Identify which cell holds the provided text, then report its (x, y) central coordinate. 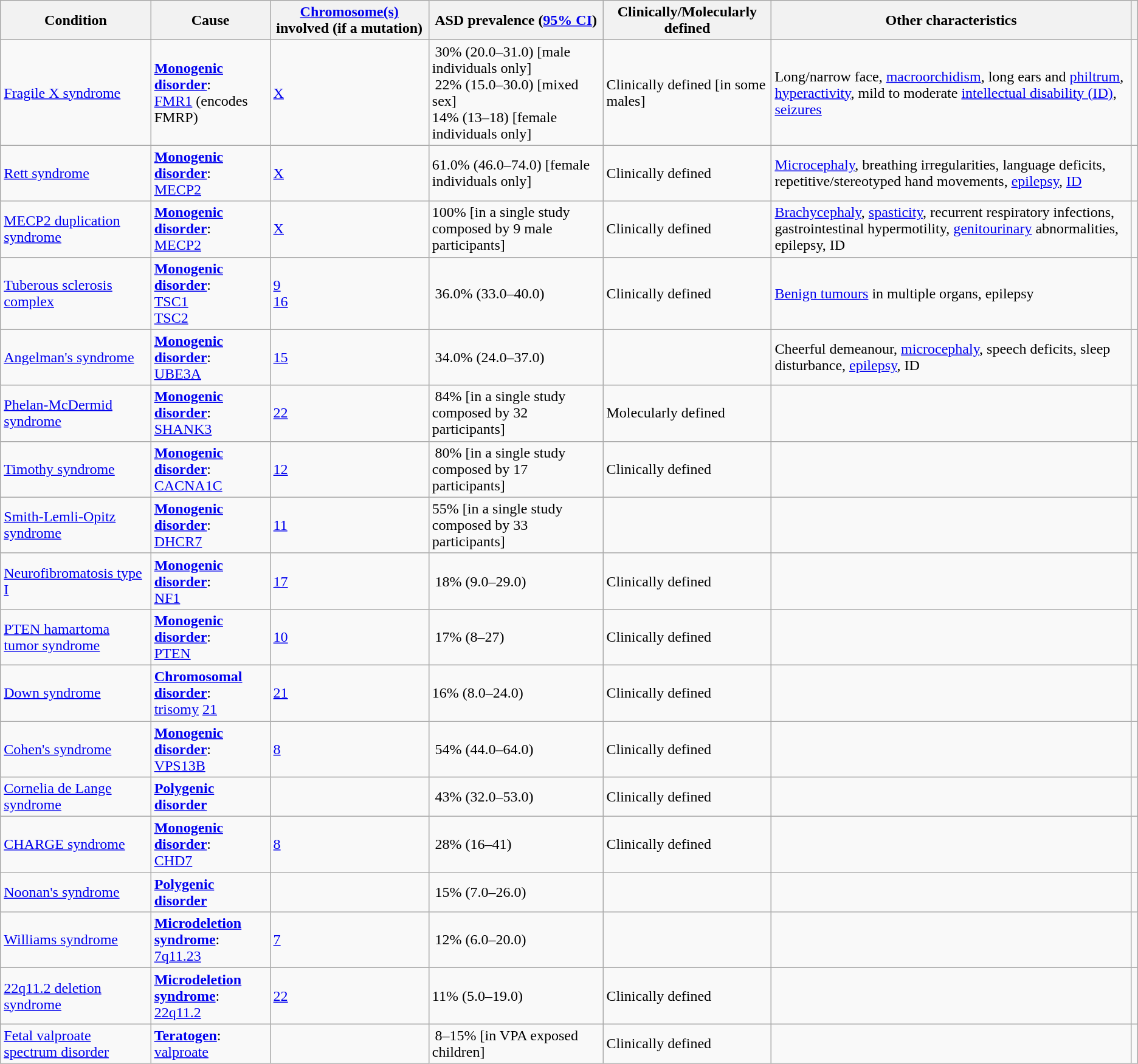
ASD prevalence (95% CI) (516, 21)
Monogenic disorder:CHD7 (210, 845)
Monogenic disorder:DHCR7 (210, 525)
PTEN hamartoma tumor syndrome (75, 637)
22q11.2 deletion syndrome (75, 996)
Fragile X syndrome (75, 92)
21 (349, 693)
61.0% (46.0–74.0) [female individuals only] (516, 173)
Monogenic disorder:NF1 (210, 581)
17 (349, 581)
Monogenic disorder:VPS13B (210, 749)
12 (349, 469)
Down syndrome (75, 693)
18% (9.0–29.0) (516, 581)
Tuberous sclerosis complex (75, 293)
Phelan-McDermid syndrome (75, 413)
11 (349, 525)
Cheerful demeanour, microcephaly, speech deficits, sleep disturbance, epilepsy, ID (951, 357)
100% [in a single study composed by 9 male participants] (516, 229)
Long/narrow face, macroorchidism, long ears and philtrum, hyperactivity, mild to moderate intellectual disability (ID), seizures (951, 92)
Noonan's syndrome (75, 892)
55% [in a single study composed by 33 participants] (516, 525)
36.0% (33.0–40.0) (516, 293)
Rett syndrome (75, 173)
Condition (75, 21)
54% (44.0–64.0) (516, 749)
Chromosome(s) involved (if a mutation) (349, 21)
Teratogen:valproate (210, 1044)
Microdeletion syndrome:22q11.2 (210, 996)
Other characteristics (951, 21)
Brachycephaly, spasticity, recurrent respiratory infections, gastrointestinal hypermotility, genitourinary abnormalities, epilepsy, ID (951, 229)
916 (349, 293)
Angelman's syndrome (75, 357)
15 (349, 357)
7 (349, 940)
8–15% [in VPA exposed children] (516, 1044)
CHARGE syndrome (75, 845)
15% (7.0–26.0) (516, 892)
43% (32.0–53.0) (516, 797)
80% [in a single study composed by 17 participants] (516, 469)
Monogenic disorder:TSC1 TSC2 (210, 293)
Cause (210, 21)
30% (20.0–31.0) [male individuals only] 22% (15.0–30.0) [mixed sex] 14% (13–18) [female individuals only] (516, 92)
Clinically/Molecularly defined (687, 21)
Smith-Lemli-Opitz syndrome (75, 525)
Benign tumours in multiple organs, epilepsy (951, 293)
Timothy syndrome (75, 469)
28% (16–41) (516, 845)
Monogenic disorder:PTEN (210, 637)
Molecularly defined (687, 413)
Monogenic disorder:SHANK3 (210, 413)
Microcephaly, breathing irregularities, language deficits, repetitive/stereotyped hand movements, epilepsy, ID (951, 173)
11% (5.0–19.0) (516, 996)
Monogenic disorder:FMR1 (encodes FMRP) (210, 92)
12% (6.0–20.0) (516, 940)
Microdeletion syndrome:7q11.23 (210, 940)
10 (349, 637)
Monogenic disorder:CACNA1C (210, 469)
84% [in a single study composed by 32 participants] (516, 413)
Cornelia de Lange syndrome (75, 797)
Cohen's syndrome (75, 749)
34.0% (24.0–37.0) (516, 357)
Chromosomal disorder:trisomy 21 (210, 693)
Clinically defined [in some males] (687, 92)
Monogenic disorder:UBE3A (210, 357)
Neurofibromatosis type I (75, 581)
Williams syndrome (75, 940)
16% (8.0–24.0) (516, 693)
MECP2 duplication syndrome (75, 229)
Fetal valproate spectrum disorder (75, 1044)
17% (8–27) (516, 637)
